Capture the cell that displays the provided text and extract its [X, Y] central coordinate. 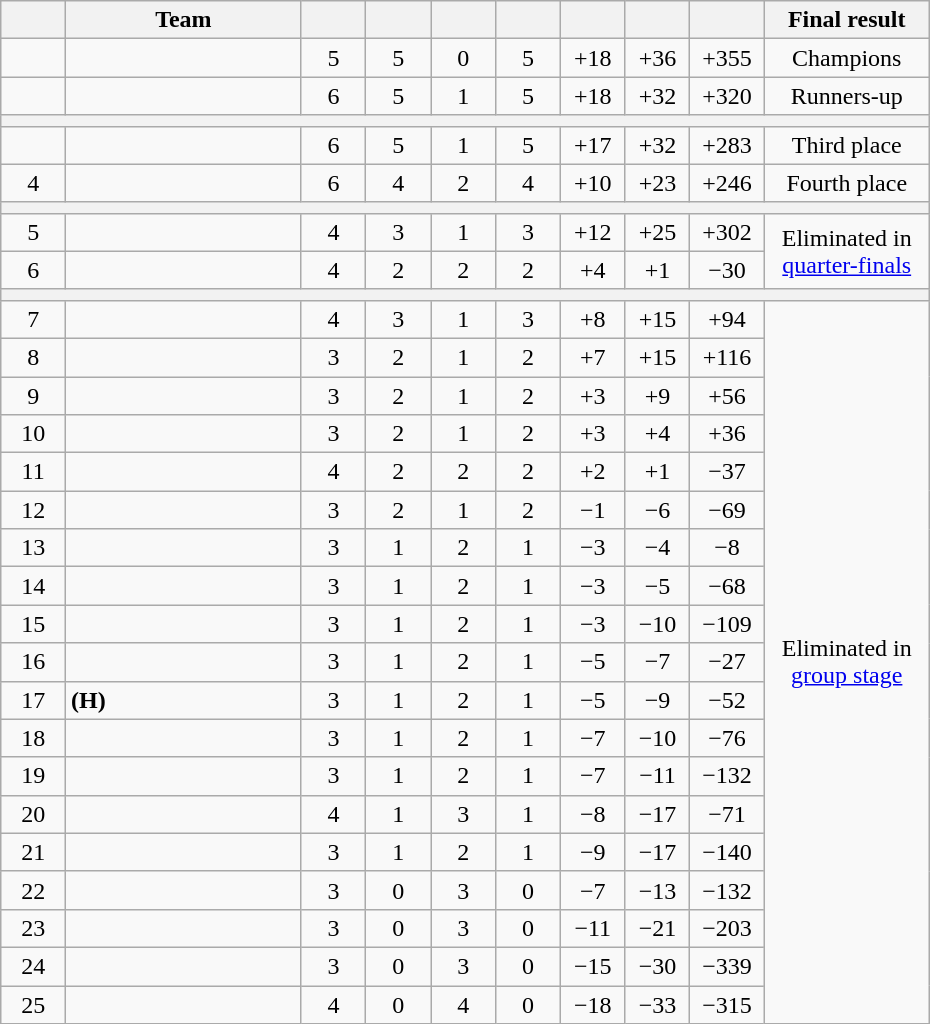
−4 [658, 548]
Champions [846, 58]
10 [34, 434]
+2 [592, 472]
+302 [727, 232]
Eliminated in group stage [846, 662]
+355 [727, 58]
+23 [658, 183]
+246 [727, 183]
14 [34, 586]
11 [34, 472]
21 [34, 852]
−203 [727, 928]
−339 [727, 966]
−27 [727, 662]
−140 [727, 852]
−76 [727, 738]
−18 [592, 1005]
13 [34, 548]
−6 [658, 510]
Final result [846, 20]
15 [34, 624]
+9 [658, 395]
+283 [727, 145]
23 [34, 928]
−68 [727, 586]
+17 [592, 145]
−109 [727, 624]
25 [34, 1005]
−71 [727, 814]
−33 [658, 1005]
19 [34, 776]
+8 [592, 319]
8 [34, 357]
−13 [658, 890]
Third place [846, 145]
−15 [592, 966]
+7 [592, 357]
Eliminated in quarter-finals [846, 251]
18 [34, 738]
22 [34, 890]
(H) [184, 700]
20 [34, 814]
+94 [727, 319]
24 [34, 966]
Runners-up [846, 96]
16 [34, 662]
+116 [727, 357]
−1 [592, 510]
+10 [592, 183]
−315 [727, 1005]
Team [184, 20]
−37 [727, 472]
+25 [658, 232]
−52 [727, 700]
7 [34, 319]
17 [34, 700]
+320 [727, 96]
9 [34, 395]
−21 [658, 928]
+12 [592, 232]
Fourth place [846, 183]
−69 [727, 510]
+56 [727, 395]
12 [34, 510]
